Pinpoint the cell where the given text exists, returning its [X, Y] midpoint coordinate. 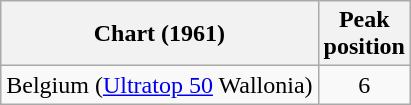
Belgium (Ultratop 50 Wallonia) [160, 85]
6 [364, 85]
Chart (1961) [160, 34]
Peakposition [364, 34]
